Find where the given text appears and provide that cell's center as (X, Y) coordinate. 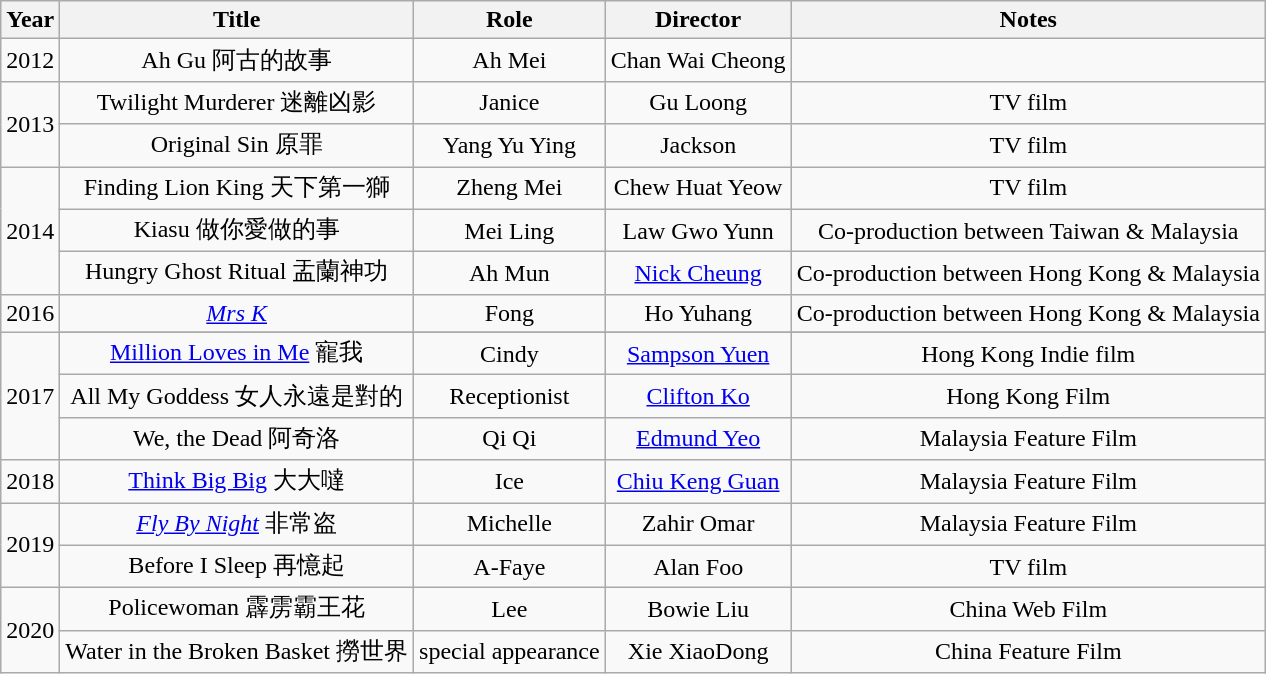
Sampson Yuen (698, 354)
Water in the Broken Basket 撈世界 (237, 652)
Lee (510, 610)
Zahir Omar (698, 524)
Receptionist (510, 396)
Fly By Night 非常盗 (237, 524)
Ah Mun (510, 274)
Policewoman 霹雳霸王花 (237, 610)
Law Gwo Yunn (698, 230)
Yang Yu Ying (510, 146)
Hungry Ghost Ritual 盂蘭神功 (237, 274)
Zheng Mei (510, 188)
Before I Sleep 再憶起 (237, 566)
Million Loves in Me 寵我 (237, 354)
We, the Dead 阿奇洛 (237, 438)
Original Sin 原罪 (237, 146)
Chew Huat Yeow (698, 188)
Chiu Keng Guan (698, 482)
Ah Gu 阿古的故事 (237, 60)
Janice (510, 102)
Cindy (510, 354)
A-Faye (510, 566)
2016 (30, 313)
2020 (30, 630)
2013 (30, 124)
Nick Cheung (698, 274)
Year (30, 20)
2014 (30, 230)
2017 (30, 396)
China Web Film (1028, 610)
Fong (510, 313)
Qi Qi (510, 438)
Role (510, 20)
Bowie Liu (698, 610)
Twilight Murderer 迷離凶影 (237, 102)
Jackson (698, 146)
Ah Mei (510, 60)
Kiasu 做你愛做的事 (237, 230)
Notes (1028, 20)
Hong Kong Indie film (1028, 354)
Mei Ling (510, 230)
All My Goddess 女人永遠是對的 (237, 396)
special appearance (510, 652)
Michelle (510, 524)
Title (237, 20)
Alan Foo (698, 566)
Mrs K (237, 313)
Think Big Big 大大噠 (237, 482)
Hong Kong Film (1028, 396)
Co-production between Taiwan & Malaysia (1028, 230)
Ice (510, 482)
Clifton Ko (698, 396)
Xie XiaoDong (698, 652)
2012 (30, 60)
Chan Wai Cheong (698, 60)
Gu Loong (698, 102)
Ho Yuhang (698, 313)
2019 (30, 544)
Edmund Yeo (698, 438)
2018 (30, 482)
Finding Lion King 天下第一獅 (237, 188)
China Feature Film (1028, 652)
Director (698, 20)
